Locate the cell with the specified text and output its [x, y] center coordinate. 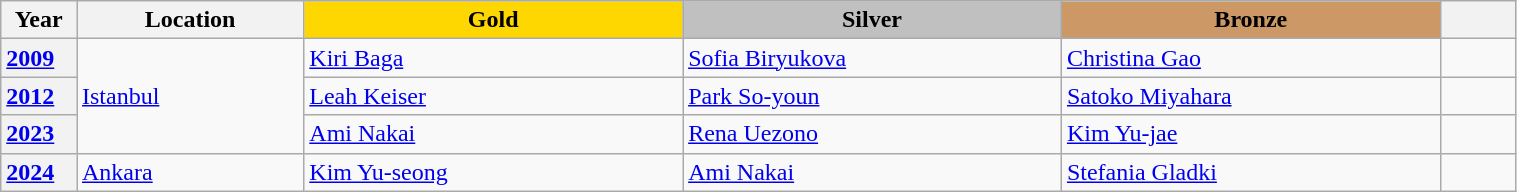
Satoko Miyahara [1250, 96]
Kiri Baga [494, 58]
Silver [872, 20]
Leah Keiser [494, 96]
Sofia Biryukova [872, 58]
Park So-youn [872, 96]
Gold [494, 20]
Location [190, 20]
Bronze [1250, 20]
Year [39, 20]
Istanbul [190, 96]
Rena Uezono [872, 134]
2012 [39, 96]
2009 [39, 58]
2023 [39, 134]
Stefania Gladki [1250, 172]
Kim Yu-seong [494, 172]
Ankara [190, 172]
2024 [39, 172]
Christina Gao [1250, 58]
Kim Yu-jae [1250, 134]
